Search for the cell housing the specified text and yield its [x, y] center coordinate. 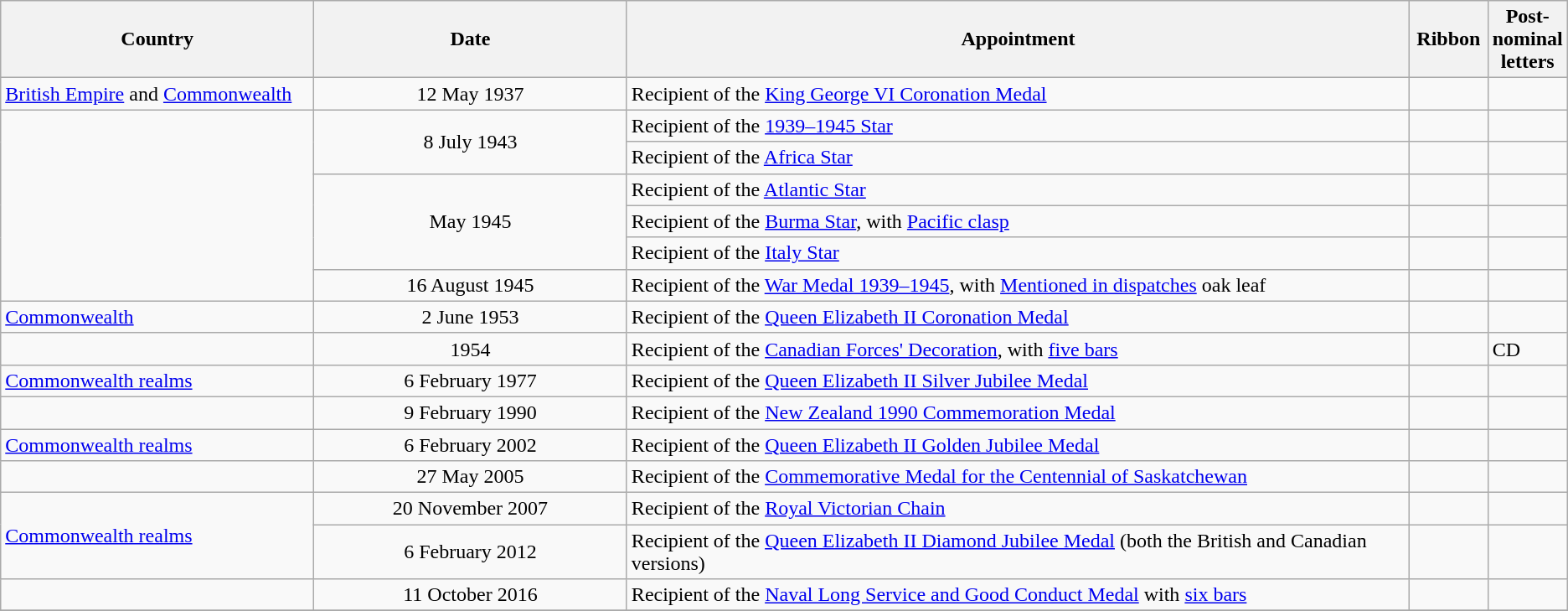
1954 [471, 349]
May 1945 [471, 221]
Recipient of the Queen Elizabeth II Golden Jubilee Medal [1018, 445]
Recipient of the Canadian Forces' Decoration, with five bars [1018, 349]
Appointment [1018, 39]
Recipient of the Naval Long Service and Good Conduct Medal with six bars [1018, 595]
Commonwealth [157, 317]
6 February 2002 [471, 445]
Recipient of the Royal Victorian Chain [1018, 509]
27 May 2005 [471, 477]
11 October 2016 [471, 595]
20 November 2007 [471, 509]
Recipient of the Africa Star [1018, 158]
Recipient of the New Zealand 1990 Commemoration Medal [1018, 412]
Post-nominal letters [1528, 39]
2 June 1953 [471, 317]
6 February 2012 [471, 551]
16 August 1945 [471, 285]
Recipient of the Queen Elizabeth II Diamond Jubilee Medal (both the British and Canadian versions) [1018, 551]
9 February 1990 [471, 412]
Ribbon [1449, 39]
Recipient of the Atlantic Star [1018, 189]
CD [1528, 349]
Recipient of the Queen Elizabeth II Silver Jubilee Medal [1018, 381]
Recipient of the Burma Star, with Pacific clasp [1018, 221]
12 May 1937 [471, 94]
Recipient of the War Medal 1939–1945, with Mentioned in dispatches oak leaf [1018, 285]
Recipient of the Queen Elizabeth II Coronation Medal [1018, 317]
Recipient of the King George VI Coronation Medal [1018, 94]
British Empire and Commonwealth [157, 94]
8 July 1943 [471, 142]
Recipient of the Italy Star [1018, 253]
Date [471, 39]
Country [157, 39]
Recipient of the 1939–1945 Star [1018, 126]
6 February 1977 [471, 381]
Recipient of the Commemorative Medal for the Centennial of Saskatchewan [1018, 477]
